Determine the (X, Y) coordinate at the center of the cell enclosing the given text.  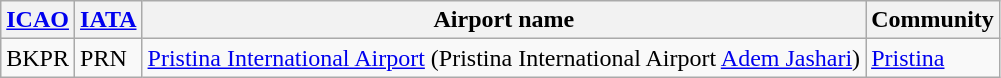
PRN (109, 58)
Pristina (933, 58)
BKPR (38, 58)
IATA (109, 20)
ICAO (38, 20)
Community (933, 20)
Airport name (504, 20)
Pristina International Airport (Pristina International Airport Adem Jashari) (504, 58)
